Identify which cell holds the provided text, then report its (X, Y) central coordinate. 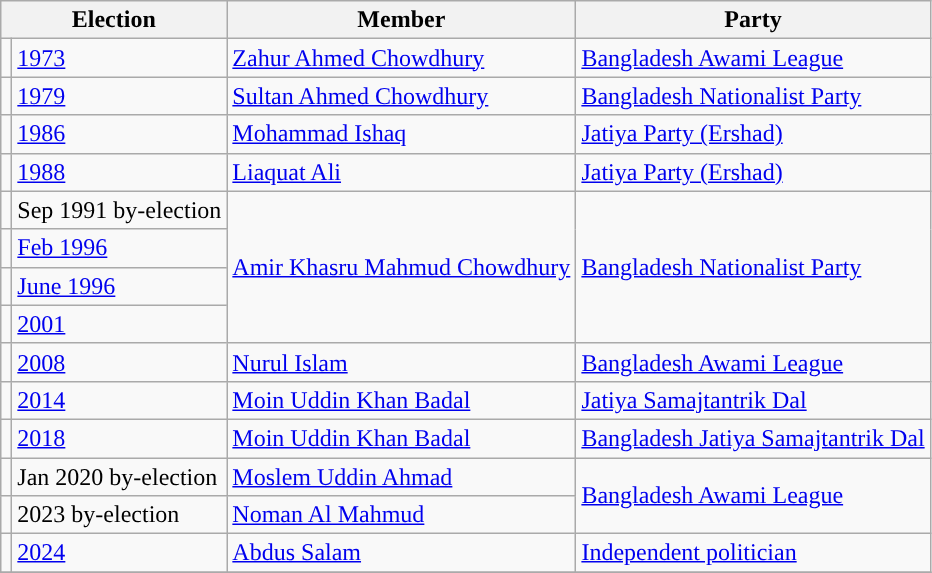
1973 (120, 58)
Sep 1991 by-election (120, 210)
2001 (120, 324)
Amir Khasru Mahmud Chowdhury (402, 267)
2008 (120, 362)
1979 (120, 96)
2023 by-election (120, 515)
Jatiya Samajtantrik Dal (753, 400)
Moslem Uddin Ahmad (402, 477)
Member (402, 20)
Abdus Salam (402, 553)
Independent politician (753, 553)
1988 (120, 172)
Liaquat Ali (402, 172)
Mohammad Ishaq (402, 134)
2014 (120, 400)
Election (114, 20)
Jan 2020 by-election (120, 477)
Bangladesh Jatiya Samajtantrik Dal (753, 438)
2024 (120, 553)
Sultan Ahmed Chowdhury (402, 96)
2018 (120, 438)
Feb 1996 (120, 248)
June 1996 (120, 286)
Noman Al Mahmud (402, 515)
Zahur Ahmed Chowdhury (402, 58)
Party (753, 20)
Nurul Islam (402, 362)
1986 (120, 134)
